Detect which cell encompasses the target text, then output its (x, y) center coordinate. 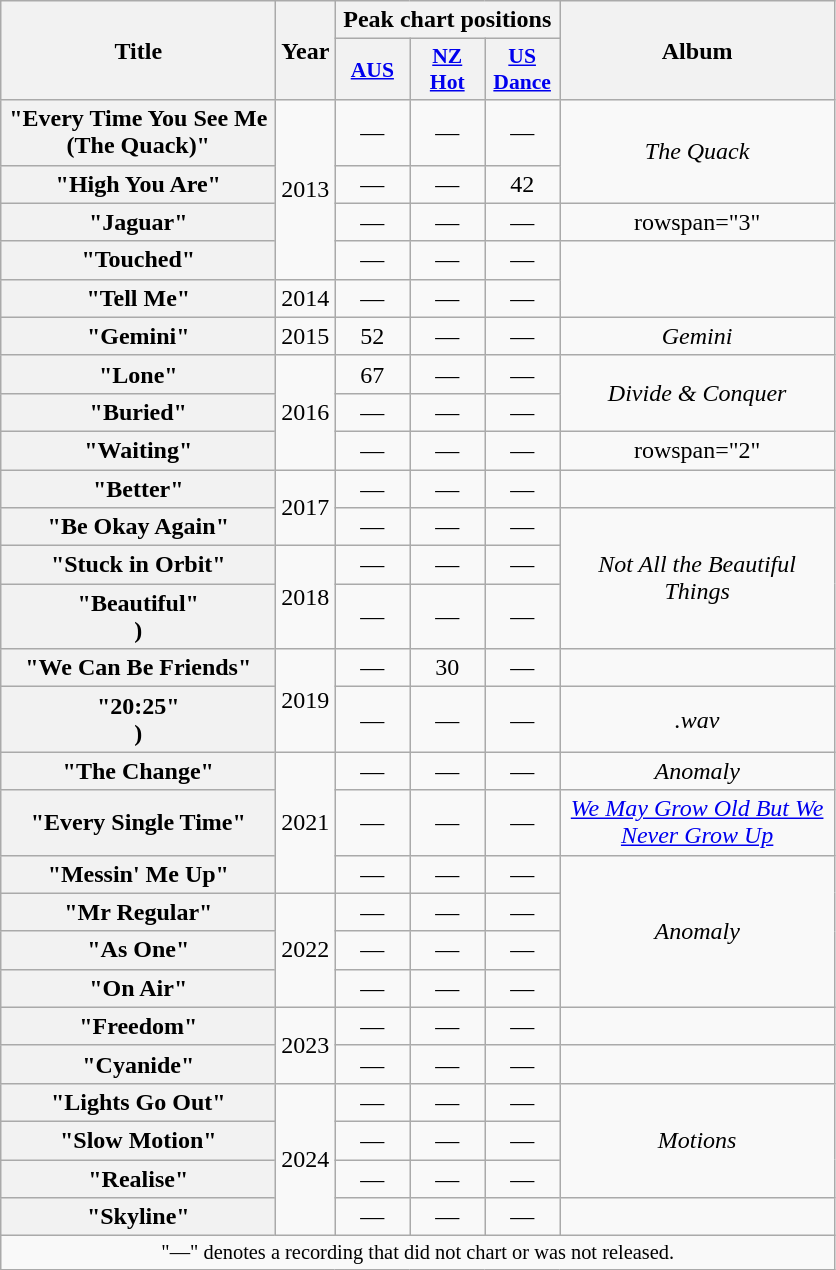
Peak chart positions (448, 20)
"Realise" (138, 1179)
2019 (306, 700)
2018 (306, 598)
"Cyanide" (138, 1064)
Title (138, 50)
USDance (522, 70)
"Lone" (138, 374)
"The Change" (138, 771)
52 (372, 336)
"Touched" (138, 260)
The Quack (698, 152)
"On Air" (138, 988)
Not All the Beautiful Things (698, 578)
"Better" (138, 489)
2022 (306, 950)
"Every Time You See Me (The Quack)" (138, 132)
"Every Single Time" (138, 822)
"Mr Regular" (138, 912)
"Beautiful" ) (138, 616)
"We Can Be Friends" (138, 668)
rowspan="2" (698, 450)
"—" denotes a recording that did not chart or was not released. (418, 1253)
"Buried" (138, 412)
"High You Are" (138, 184)
2017 (306, 508)
30 (448, 668)
2024 (306, 1159)
.wav (698, 720)
"As One" (138, 950)
"Skyline" (138, 1217)
2021 (306, 822)
2015 (306, 336)
"Gemini" (138, 336)
"Jaguar" (138, 222)
"Lights Go Out" (138, 1102)
"Waiting" (138, 450)
"Freedom" (138, 1026)
AUS (372, 70)
rowspan="3" (698, 222)
Year (306, 50)
Album (698, 50)
2016 (306, 412)
Motions (698, 1140)
We May Grow Old But We Never Grow Up (698, 822)
NZHot (448, 70)
"Be Okay Again" (138, 527)
42 (522, 184)
2013 (306, 190)
2023 (306, 1045)
"20:25" ) (138, 720)
"Tell Me" (138, 298)
2014 (306, 298)
Gemini (698, 336)
"Slow Motion" (138, 1140)
67 (372, 374)
"Messin' Me Up" (138, 874)
Divide & Conquer (698, 393)
"Stuck in Orbit" (138, 565)
